Determine the (X, Y) coordinate at the center of the cell enclosing the given text.  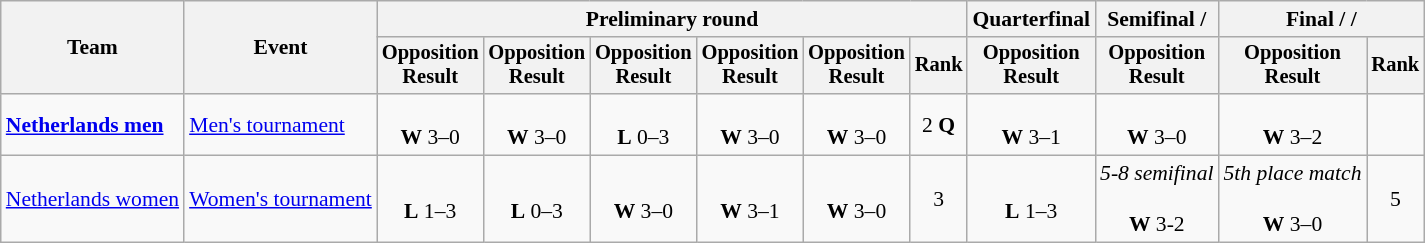
Men's tournament (280, 124)
Final / / (1321, 19)
Preliminary round (672, 19)
Netherlands women (92, 200)
2 Q (939, 124)
5-8 semifinalW 3-2 (1156, 200)
Semifinal / (1156, 19)
Quarterfinal (1031, 19)
5 (1395, 200)
Netherlands men (92, 124)
Women's tournament (280, 200)
5th place matchW 3–0 (1292, 200)
W 3–2 (1292, 124)
Event (280, 48)
Team (92, 48)
3 (939, 200)
